Capture the cell that displays the provided text and extract its (x, y) central coordinate. 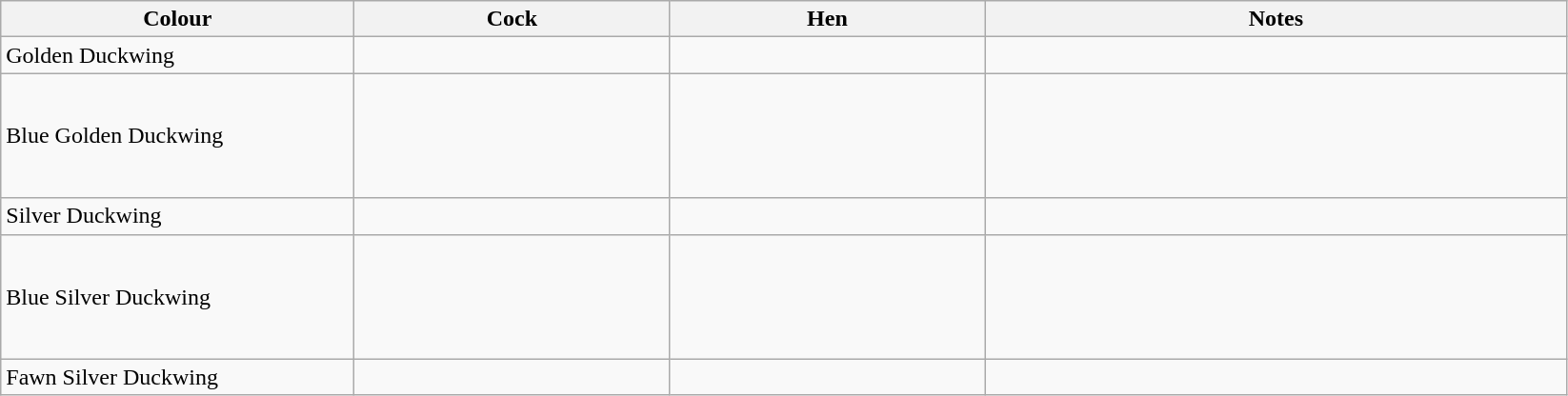
Fawn Silver Duckwing (177, 377)
Hen (827, 19)
Notes (1277, 19)
Silver Duckwing (177, 216)
Cock (513, 19)
Blue Golden Duckwing (177, 135)
Colour (177, 19)
Golden Duckwing (177, 55)
Blue Silver Duckwing (177, 297)
